Scan for the cell matching the given text and deliver its [x, y] coordinate at center. 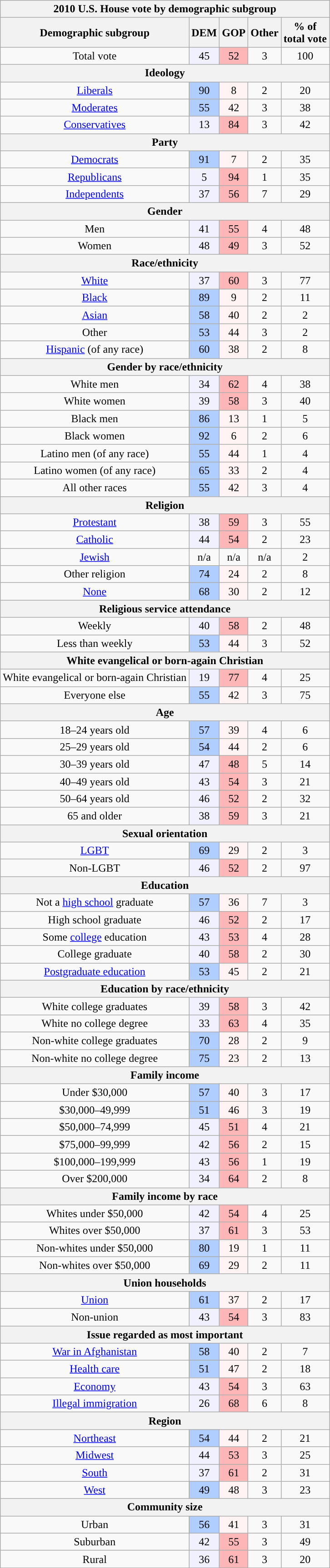
Democrats [95, 159]
$30,000–49,999 [95, 1110]
70 [205, 1040]
Education [165, 885]
Urban [95, 1524]
Non-whites under $50,000 [95, 1248]
Economy [95, 1386]
18–24 years old [95, 730]
Northeast [95, 1438]
Weekly [95, 626]
White college graduates [95, 1006]
Jewish [95, 557]
Total vote [95, 56]
24 [234, 574]
40–49 years old [95, 781]
Demographic subgroup [95, 33]
$50,000–74,999 [95, 1127]
Suburban [95, 1542]
26 [205, 1404]
Less than weekly [95, 643]
$100,000–199,999 [95, 1162]
97 [305, 868]
Over $200,000 [95, 1179]
92 [205, 436]
White women [95, 401]
14 [305, 764]
High school graduate [95, 920]
91 [205, 159]
Gender by race/ethnicity [165, 367]
12 [305, 592]
Catholic [95, 540]
Family income by race [165, 1196]
62 [234, 384]
Region [165, 1421]
100 [305, 56]
White [95, 281]
Non-whites over $50,000 [95, 1265]
College graduate [95, 954]
2010 U.S. House vote by demographic subgroup [165, 9]
Community size [165, 1507]
Protestant [95, 523]
Whites over $50,000 [95, 1231]
Latino men (of any race) [95, 453]
80 [205, 1248]
25–29 years old [95, 747]
86 [205, 419]
Non-LGBT [95, 868]
Education by race/ethnicity [165, 989]
Black women [95, 436]
65 [205, 470]
DEM [205, 33]
None [95, 592]
Gender [165, 211]
Race/ethnicity [165, 263]
Black [95, 298]
90 [205, 90]
Women [95, 246]
Union [95, 1300]
30–39 years old [95, 764]
Non-white college graduates [95, 1040]
Whites under $50,000 [95, 1213]
West [95, 1490]
Some college education [95, 937]
War in Afghanistan [95, 1352]
Issue regarded as most important [165, 1334]
Health care [95, 1369]
White men [95, 384]
15 [305, 1144]
Conservatives [95, 125]
64 [234, 1179]
Liberals [95, 90]
All other races [95, 488]
Postgraduate education [95, 971]
Everyone else [95, 695]
Not a high school graduate [95, 902]
% oftotal vote [305, 33]
Party [165, 142]
Sexual orientation [165, 833]
Union households [165, 1282]
Religious service attendance [165, 609]
Latino women (of any race) [95, 470]
Religion [165, 505]
94 [234, 177]
Moderates [95, 108]
Family income [165, 1075]
Non-white no college degree [95, 1058]
Black men [95, 419]
LGBT [95, 851]
32 [305, 799]
65 and older [95, 816]
Midwest [95, 1455]
Illegal immigration [95, 1404]
Non-union [95, 1317]
Age [165, 712]
South [95, 1473]
Ideology [165, 73]
Under $30,000 [95, 1093]
Rural [95, 1559]
Asian [95, 315]
83 [305, 1317]
18 [305, 1369]
$75,000–99,999 [95, 1144]
Other religion [95, 574]
74 [205, 574]
GOP [234, 33]
Men [95, 228]
Independents [95, 194]
89 [205, 298]
White no college degree [95, 1023]
84 [234, 125]
Hispanic (of any race) [95, 350]
50–64 years old [95, 799]
Republicans [95, 177]
